Scan for the cell matching the given text and deliver its (x, y) coordinate at center. 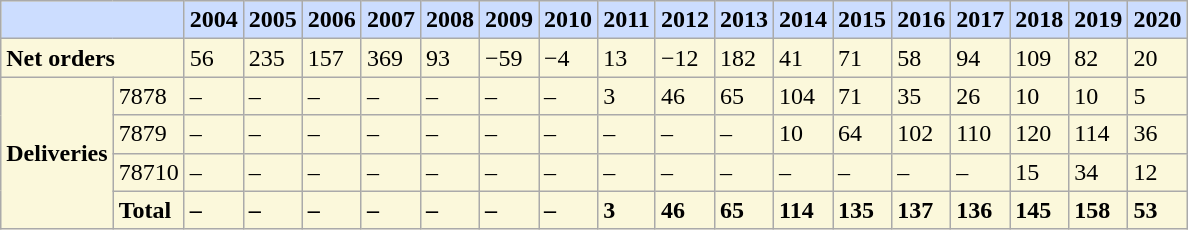
2010 (568, 20)
120 (1040, 134)
26 (980, 96)
2017 (980, 20)
2007 (390, 20)
135 (862, 210)
2009 (508, 20)
35 (922, 96)
20 (1158, 58)
157 (332, 58)
64 (862, 134)
58 (922, 58)
2020 (1158, 20)
36 (1158, 134)
93 (450, 58)
2018 (1040, 20)
2014 (802, 20)
2005 (272, 20)
7879 (148, 134)
2006 (332, 20)
109 (1040, 58)
15 (1040, 172)
369 (390, 58)
2004 (214, 20)
235 (272, 58)
136 (980, 210)
104 (802, 96)
145 (1040, 210)
53 (1158, 210)
Deliveries (57, 153)
2012 (684, 20)
2019 (1098, 20)
34 (1098, 172)
137 (922, 210)
102 (922, 134)
94 (980, 58)
−4 (568, 58)
5 (1158, 96)
2013 (744, 20)
182 (744, 58)
Net orders (92, 58)
2011 (627, 20)
41 (802, 58)
158 (1098, 210)
−12 (684, 58)
Total (148, 210)
82 (1098, 58)
13 (627, 58)
−59 (508, 58)
2015 (862, 20)
2016 (922, 20)
12 (1158, 172)
110 (980, 134)
78710 (148, 172)
56 (214, 58)
2008 (450, 20)
7878 (148, 96)
